Identify which cell holds the provided text, then report its (X, Y) central coordinate. 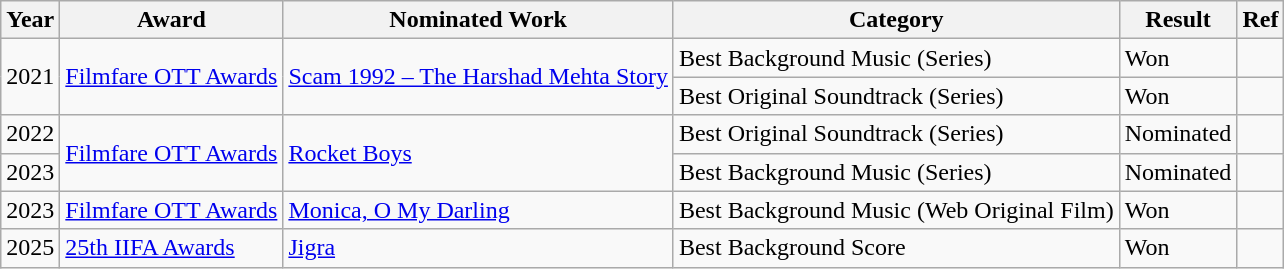
Result (1178, 20)
2025 (30, 248)
Award (172, 20)
Scam 1992 – The Harshad Mehta Story (478, 77)
Year (30, 20)
Category (896, 20)
2021 (30, 77)
Ref (1260, 20)
Rocket Boys (478, 153)
Monica, O My Darling (478, 210)
Best Background Score (896, 248)
25th IIFA Awards (172, 248)
Best Background Music (Web Original Film) (896, 210)
2022 (30, 134)
Jigra (478, 248)
Nominated Work (478, 20)
